Identify which cell holds the provided text, then report its (X, Y) central coordinate. 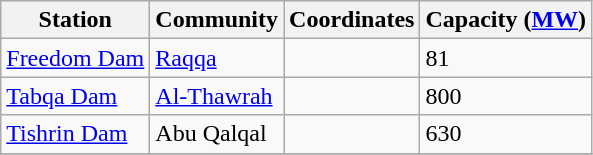
Abu Qalqal (217, 134)
800 (506, 96)
Tishrin Dam (76, 134)
630 (506, 134)
Community (217, 20)
Station (76, 20)
Al-Thawrah (217, 96)
Tabqa Dam (76, 96)
Freedom Dam (76, 58)
Coordinates (352, 20)
Raqqa (217, 58)
Capacity (MW) (506, 20)
81 (506, 58)
